Extract the [x, y] coordinate from the center of the cell holding the provided text.  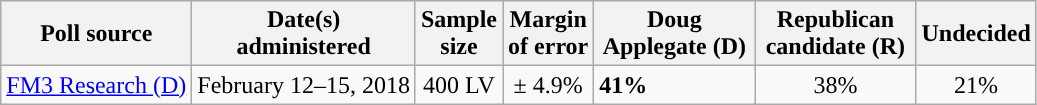
41% [674, 85]
21% [976, 85]
400 LV [458, 85]
Republicancandidate (R) [836, 34]
Samplesize [458, 34]
Poll source [96, 34]
FM3 Research (D) [96, 85]
Marginof error [548, 34]
Date(s)administered [304, 34]
38% [836, 85]
Undecided [976, 34]
DougApplegate (D) [674, 34]
February 12–15, 2018 [304, 85]
± 4.9% [548, 85]
